Return the [x, y] coordinate for the center point of the cell that contains the specified text.  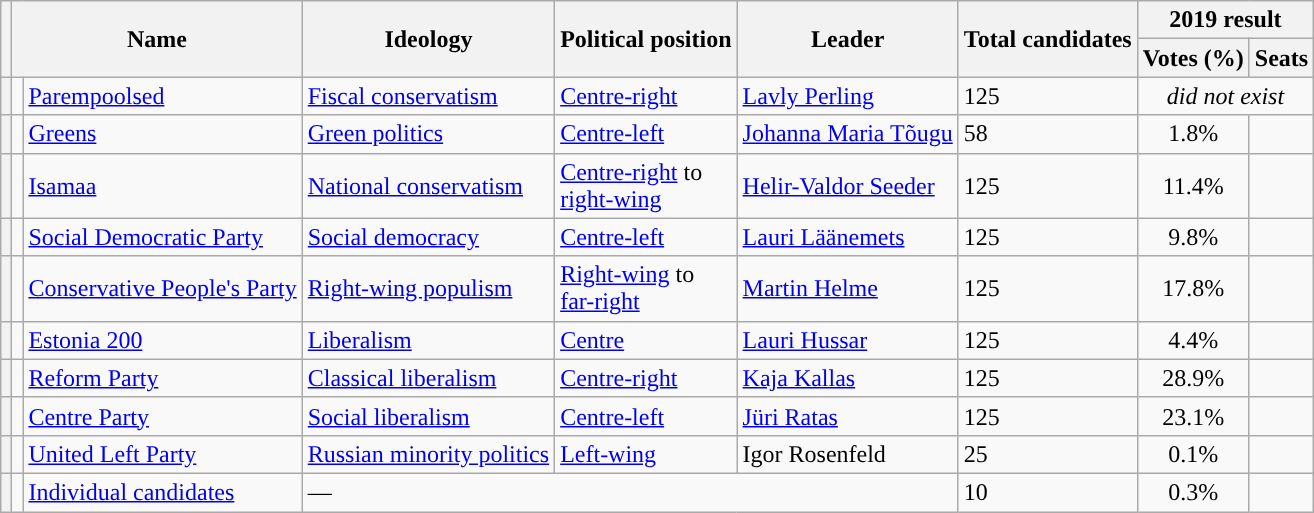
28.9% [1193, 378]
Greens [162, 134]
Social Democratic Party [162, 237]
11.4% [1193, 186]
Liberalism [428, 340]
Political position [646, 39]
Conservative People's Party [162, 288]
0.3% [1193, 492]
Igor Rosenfeld [848, 454]
Isamaa [162, 186]
Martin Helme [848, 288]
Centre Party [162, 416]
Seats [1281, 58]
Lauri Hussar [848, 340]
Fiscal conservatism [428, 96]
United Left Party [162, 454]
Lavly Perling [848, 96]
10 [1048, 492]
Social liberalism [428, 416]
Leader [848, 39]
Votes (%) [1193, 58]
Johanna Maria Tõugu [848, 134]
1.8% [1193, 134]
25 [1048, 454]
0.1% [1193, 454]
Russian minority politics [428, 454]
Jüri Ratas [848, 416]
Centre [646, 340]
Social democracy [428, 237]
4.4% [1193, 340]
did not exist [1226, 96]
Kaja Kallas [848, 378]
2019 result [1226, 20]
Classical liberalism [428, 378]
Individual candidates [162, 492]
Right-wing populism [428, 288]
Helir-Valdor Seeder [848, 186]
17.8% [1193, 288]
Parempoolsed [162, 96]
Reform Party [162, 378]
— [630, 492]
Ideology [428, 39]
Right-wing tofar-right [646, 288]
Name [157, 39]
National conservatism [428, 186]
Green politics [428, 134]
Total candidates [1048, 39]
Left-wing [646, 454]
Estonia 200 [162, 340]
Lauri Läänemets [848, 237]
58 [1048, 134]
9.8% [1193, 237]
Centre-right toright-wing [646, 186]
23.1% [1193, 416]
